Determine the [x, y] coordinate at the center of the cell enclosing the given text.  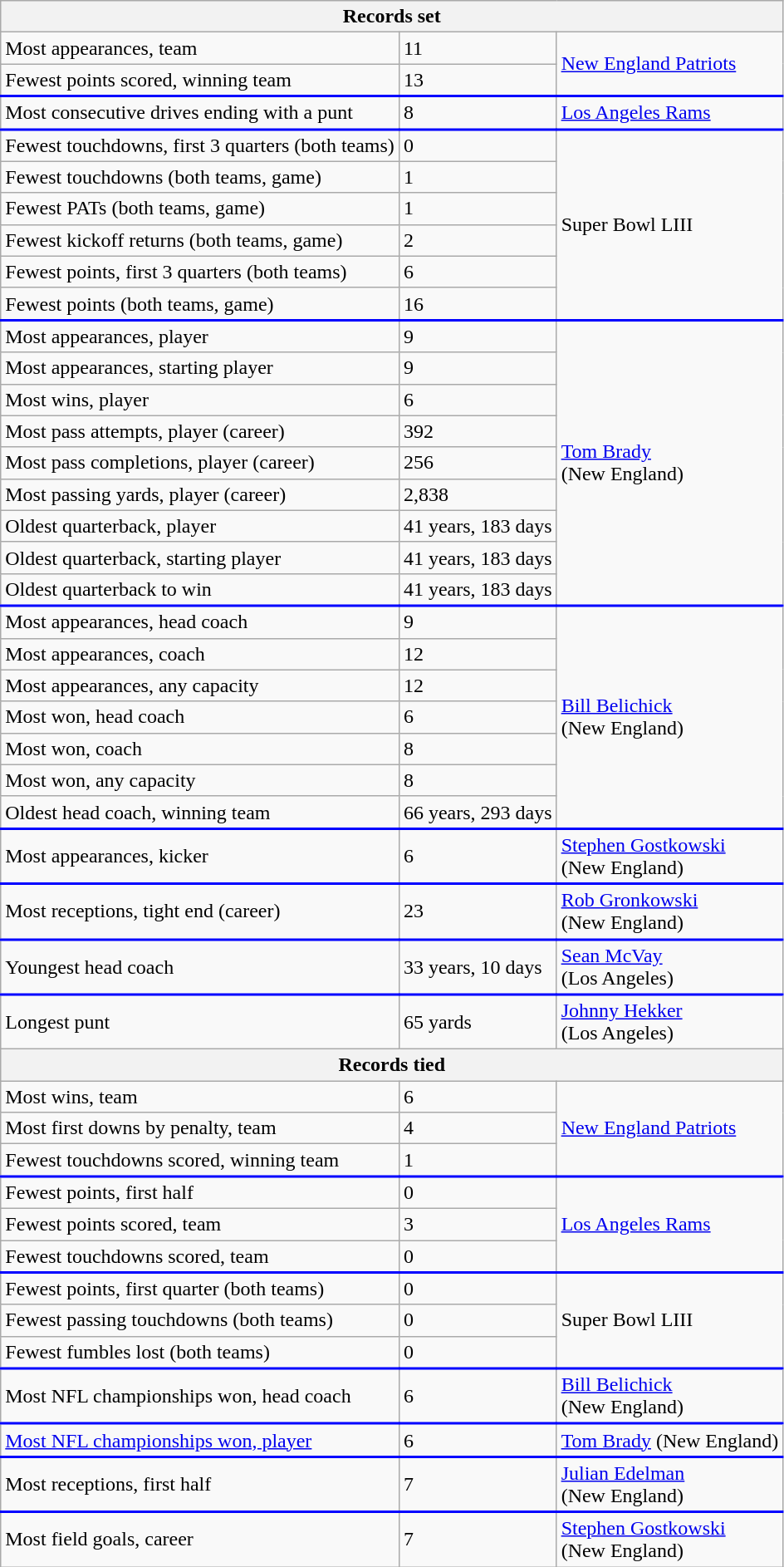
Longest punt [200, 1022]
Most passing yards, player (career) [200, 494]
Most first downs by penalty, team [200, 1128]
Records set [392, 17]
Most appearances, coach [200, 654]
11 [478, 48]
2,838 [478, 494]
Most appearances, team [200, 48]
Fewest touchdowns scored, winning team [200, 1160]
Most appearances, kicker [200, 856]
Fewest touchdowns (both teams, game) [200, 177]
23 [478, 912]
392 [478, 431]
Tom Brady(New England) [669, 463]
Oldest head coach, winning team [200, 813]
16 [478, 304]
Fewest fumbles lost (both teams) [200, 1353]
Rob Gronkowski(New England) [669, 912]
2 [478, 240]
Fewest points, first 3 quarters (both teams) [200, 272]
Fewest points scored, team [200, 1224]
Julian Edelman(New England) [669, 1484]
Oldest quarterback, player [200, 526]
Most appearances, any capacity [200, 685]
Most consecutive drives ending with a punt [200, 113]
Fewest touchdowns, first 3 quarters (both teams) [200, 145]
Most wins, team [200, 1097]
Fewest points, first half [200, 1193]
4 [478, 1128]
3 [478, 1224]
Fewest touchdowns scored, team [200, 1256]
13 [478, 80]
Records tied [392, 1065]
Most NFL championships won, player [200, 1441]
Fewest PATs (both teams, game) [200, 209]
Most pass attempts, player (career) [200, 431]
Most field goals, career [200, 1540]
Fewest points, first quarter (both teams) [200, 1288]
Oldest quarterback to win [200, 590]
Most appearances, player [200, 336]
Most appearances, starting player [200, 368]
Fewest points (both teams, game) [200, 304]
Tom Brady (New England) [669, 1441]
66 years, 293 days [478, 813]
Fewest kickoff returns (both teams, game) [200, 240]
Johnny Hekker(Los Angeles) [669, 1022]
Most receptions, first half [200, 1484]
Oldest quarterback, starting player [200, 558]
Most pass completions, player (career) [200, 463]
Sean McVay(Los Angeles) [669, 967]
Most receptions, tight end (career) [200, 912]
Most won, coach [200, 749]
Most NFL championships won, head coach [200, 1396]
Most won, any capacity [200, 780]
Fewest points scored, winning team [200, 80]
Most wins, player [200, 400]
65 yards [478, 1022]
Fewest passing touchdowns (both teams) [200, 1320]
33 years, 10 days [478, 967]
256 [478, 463]
Most won, head coach [200, 717]
Youngest head coach [200, 967]
Most appearances, head coach [200, 621]
